Identify which cell holds the provided text, then report its (x, y) central coordinate. 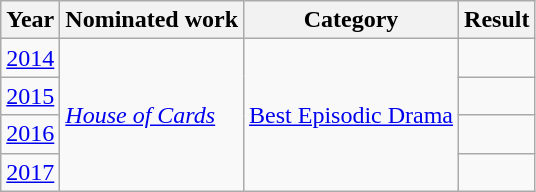
2015 (30, 96)
Nominated work (152, 20)
Best Episodic Drama (352, 115)
2017 (30, 172)
2016 (30, 134)
Year (30, 20)
Result (497, 20)
Category (352, 20)
2014 (30, 58)
House of Cards (152, 115)
